Detect which cell encompasses the target text, then output its (X, Y) center coordinate. 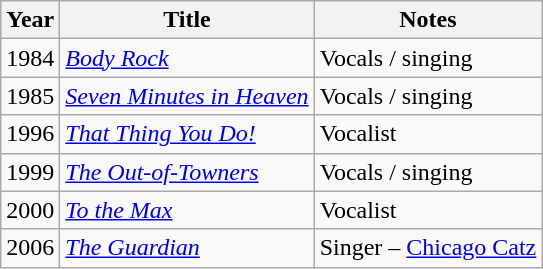
2006 (30, 248)
The Out-of-Towners (187, 172)
Year (30, 20)
2000 (30, 210)
1996 (30, 134)
That Thing You Do! (187, 134)
Notes (428, 20)
The Guardian (187, 248)
To the Max (187, 210)
1985 (30, 96)
Title (187, 20)
1999 (30, 172)
Body Rock (187, 58)
Singer – Chicago Catz (428, 248)
Seven Minutes in Heaven (187, 96)
1984 (30, 58)
